Find where the given text appears and provide that cell's center as [x, y] coordinate. 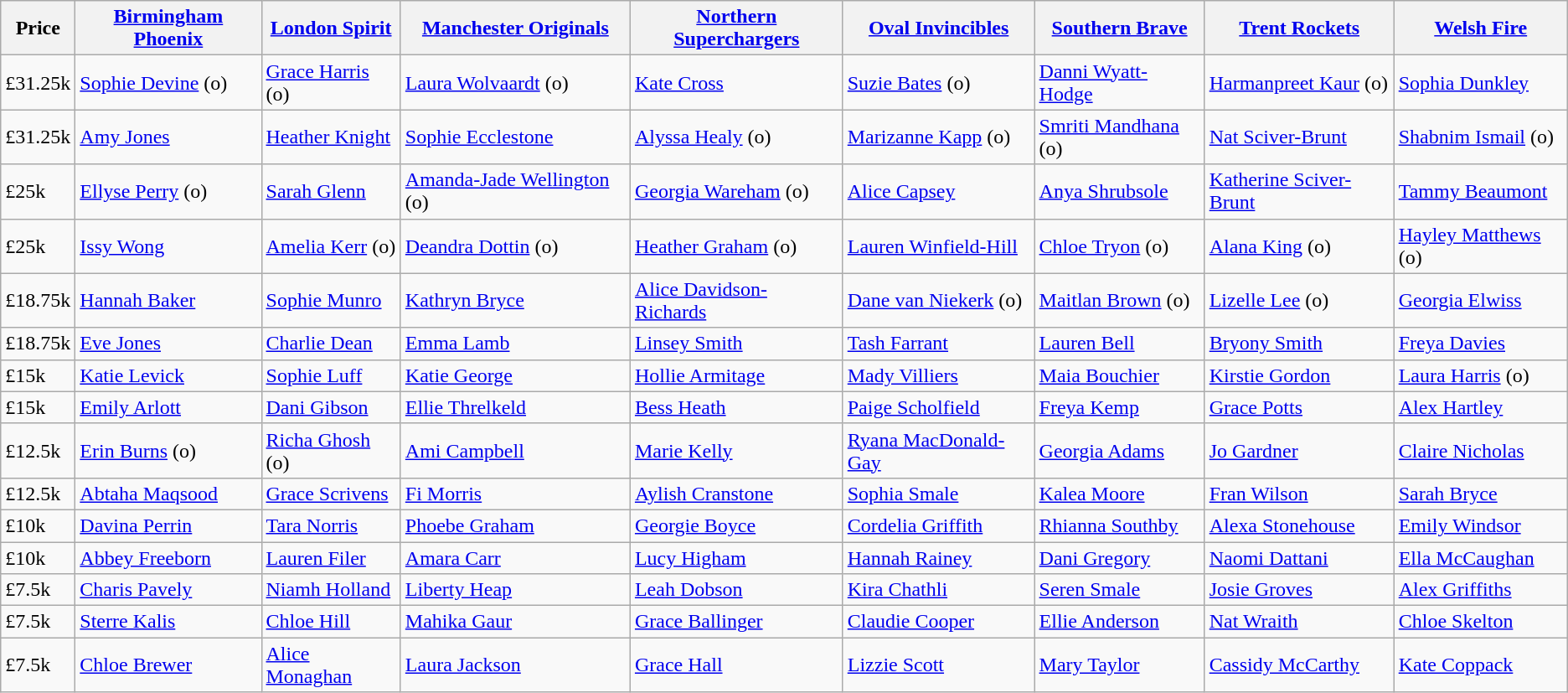
Sarah Bryce [1481, 494]
Dani Gibson [331, 407]
Lauren Bell [1119, 344]
Hannah Baker [168, 300]
Amy Jones [168, 137]
Freya Kemp [1119, 407]
Richa Ghosh (o) [331, 451]
Amanda-Jade Wellington (o) [515, 191]
Emma Lamb [515, 344]
Charis Pavely [168, 590]
Deandra Dottin (o) [515, 246]
Sophia Dunkley [1481, 82]
Charlie Dean [331, 344]
Chloe Tryon (o) [1119, 246]
Laura Harris (o) [1481, 375]
Maitlan Brown (o) [1119, 300]
Naomi Dattani [1299, 557]
Harmanpreet Kaur (o) [1299, 82]
Seren Smale [1119, 590]
Sophie Luff [331, 375]
Kira Chathli [938, 590]
Eve Jones [168, 344]
Alex Hartley [1481, 407]
Cordelia Griffith [938, 525]
Sophie Ecclestone [515, 137]
Kate Cross [736, 82]
Emily Windsor [1481, 525]
Mahika Gaur [515, 622]
Dani Gregory [1119, 557]
Sophie Munro [331, 300]
Linsey Smith [736, 344]
Jo Gardner [1299, 451]
Erin Burns (o) [168, 451]
Grace Hall [736, 665]
Katherine Sciver-Brunt [1299, 191]
Amelia Kerr (o) [331, 246]
Katie Levick [168, 375]
Issy Wong [168, 246]
Alyssa Healy (o) [736, 137]
Tammy Beaumont [1481, 191]
Kate Coppack [1481, 665]
Ellyse Perry (o) [168, 191]
Abbey Freeborn [168, 557]
Bryony Smith [1299, 344]
Hayley Matthews (o) [1481, 246]
Alice Davidson-Richards [736, 300]
Oval Invincibles [938, 28]
Price [39, 28]
Lizelle Lee (o) [1299, 300]
Josie Groves [1299, 590]
Fi Morris [515, 494]
Sarah Glenn [331, 191]
Alexa Stonehouse [1299, 525]
Hannah Rainey [938, 557]
Maia Bouchier [1119, 375]
Trent Rockets [1299, 28]
Anya Shrubsole [1119, 191]
Ellie Threlkeld [515, 407]
Ellie Anderson [1119, 622]
Georgia Wareham (o) [736, 191]
Kirstie Gordon [1299, 375]
Sophia Smale [938, 494]
Hollie Armitage [736, 375]
London Spirit [331, 28]
Grace Harris (o) [331, 82]
Davina Perrin [168, 525]
Georgia Adams [1119, 451]
Laura Wolvaardt (o) [515, 82]
Alex Griffiths [1481, 590]
Southern Brave [1119, 28]
Liberty Heap [515, 590]
Leah Dobson [736, 590]
Katie George [515, 375]
Marie Kelly [736, 451]
Dane van Niekerk (o) [938, 300]
Birmingham Phoenix [168, 28]
Chloe Hill [331, 622]
Aylish Cranstone [736, 494]
Grace Scrivens [331, 494]
Laura Jackson [515, 665]
Lauren Winfield-Hill [938, 246]
Kalea Moore [1119, 494]
Kathryn Bryce [515, 300]
Bess Heath [736, 407]
Manchester Originals [515, 28]
Alice Capsey [938, 191]
Nat Wraith [1299, 622]
Tara Norris [331, 525]
Shabnim Ismail (o) [1481, 137]
Claire Nicholas [1481, 451]
Smriti Mandhana (o) [1119, 137]
Niamh Holland [331, 590]
Tash Farrant [938, 344]
Chloe Brewer [168, 665]
Georgie Boyce [736, 525]
Mary Taylor [1119, 665]
Cassidy McCarthy [1299, 665]
Welsh Fire [1481, 28]
Lucy Higham [736, 557]
Alana King (o) [1299, 246]
Mady Villiers [938, 375]
Grace Potts [1299, 407]
Phoebe Graham [515, 525]
Chloe Skelton [1481, 622]
Grace Ballinger [736, 622]
Claudie Cooper [938, 622]
Rhianna Southby [1119, 525]
Ryana MacDonald-Gay [938, 451]
Suzie Bates (o) [938, 82]
Alice Monaghan [331, 665]
Lizzie Scott [938, 665]
Paige Scholfield [938, 407]
Northern Superchargers [736, 28]
Ami Campbell [515, 451]
Ella McCaughan [1481, 557]
Marizanne Kapp (o) [938, 137]
Heather Knight [331, 137]
Abtaha Maqsood [168, 494]
Freya Davies [1481, 344]
Fran Wilson [1299, 494]
Lauren Filer [331, 557]
Nat Sciver-Brunt [1299, 137]
Amara Carr [515, 557]
Heather Graham (o) [736, 246]
Georgia Elwiss [1481, 300]
Emily Arlott [168, 407]
Sterre Kalis [168, 622]
Sophie Devine (o) [168, 82]
Danni Wyatt-Hodge [1119, 82]
